Search for the cell housing the specified text and yield its [X, Y] center coordinate. 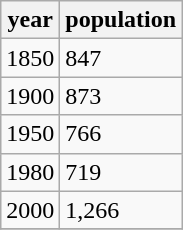
year [30, 20]
873 [121, 96]
1850 [30, 58]
1900 [30, 96]
1950 [30, 134]
766 [121, 134]
2000 [30, 210]
847 [121, 58]
1,266 [121, 210]
719 [121, 172]
population [121, 20]
1980 [30, 172]
